Find where the given text appears and provide that cell's center as (x, y) coordinate. 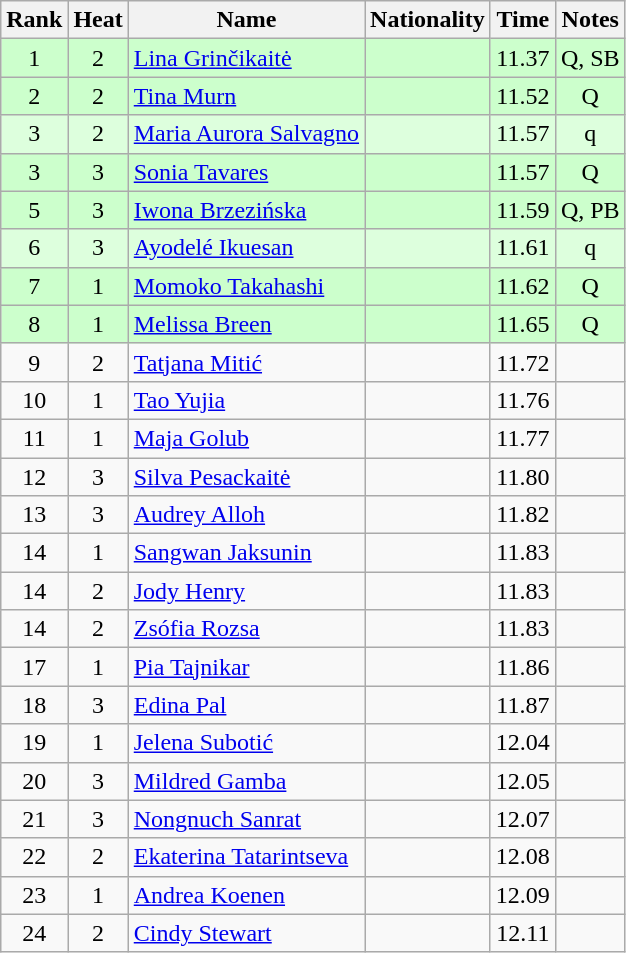
Tina Murn (246, 96)
11.82 (522, 515)
12.07 (522, 819)
Audrey Alloh (246, 515)
24 (34, 933)
12.09 (522, 895)
11 (34, 438)
11.59 (522, 210)
11.72 (522, 362)
8 (34, 324)
Melissa Breen (246, 324)
22 (34, 857)
Andrea Koenen (246, 895)
10 (34, 400)
7 (34, 286)
Lina Grinčikaitė (246, 58)
Notes (590, 20)
Zsófia Rozsa (246, 629)
Q, SB (590, 58)
Maja Golub (246, 438)
Heat (98, 20)
11.87 (522, 705)
Ekaterina Tatarintseva (246, 857)
Edina Pal (246, 705)
12.05 (522, 781)
Rank (34, 20)
11.80 (522, 477)
12.04 (522, 743)
18 (34, 705)
Jody Henry (246, 591)
11.62 (522, 286)
Ayodelé Ikuesan (246, 248)
Sangwan Jaksunin (246, 553)
5 (34, 210)
Mildred Gamba (246, 781)
Momoko Takahashi (246, 286)
Nationality (428, 20)
Q, PB (590, 210)
Name (246, 20)
11.77 (522, 438)
11.52 (522, 96)
Pia Tajnikar (246, 667)
Iwona Brzezińska (246, 210)
Cindy Stewart (246, 933)
19 (34, 743)
Time (522, 20)
Sonia Tavares (246, 172)
12.11 (522, 933)
11.61 (522, 248)
Tao Yujia (246, 400)
12 (34, 477)
11.37 (522, 58)
6 (34, 248)
21 (34, 819)
11.65 (522, 324)
20 (34, 781)
17 (34, 667)
9 (34, 362)
11.76 (522, 400)
23 (34, 895)
13 (34, 515)
Maria Aurora Salvagno (246, 134)
11.86 (522, 667)
Silva Pesackaitė (246, 477)
12.08 (522, 857)
Tatjana Mitić (246, 362)
Jelena Subotić (246, 743)
Nongnuch Sanrat (246, 819)
